Return the [X, Y] coordinate for the center point of the cell that contains the specified text.  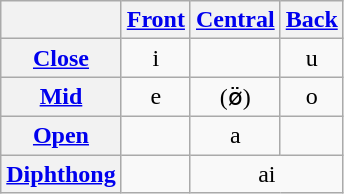
Front [156, 20]
a [235, 135]
u [312, 58]
Open [61, 135]
(ø̈) [235, 97]
Diphthong [61, 173]
ai [266, 173]
i [156, 58]
Central [235, 20]
o [312, 97]
Back [312, 20]
e [156, 97]
Close [61, 58]
Mid [61, 97]
